Provide the [x, y] coordinate of the cell's center where the given text is located.  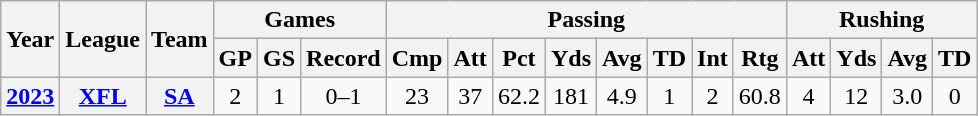
League [103, 39]
37 [470, 96]
Record [344, 58]
Rushing [882, 20]
0 [954, 96]
Year [30, 39]
Cmp [417, 58]
62.2 [518, 96]
4.9 [622, 96]
Rtg [760, 58]
SA [180, 96]
Int [713, 58]
XFL [103, 96]
0–1 [344, 96]
12 [856, 96]
181 [570, 96]
GP [235, 58]
Pct [518, 58]
Passing [586, 20]
60.8 [760, 96]
2023 [30, 96]
GS [278, 58]
Team [180, 39]
3.0 [908, 96]
Games [300, 20]
23 [417, 96]
4 [808, 96]
